Detect which cell encompasses the target text, then output its [x, y] center coordinate. 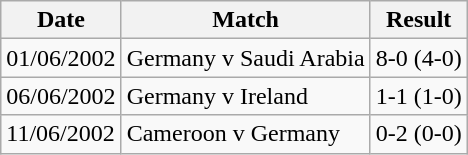
1-1 (1-0) [418, 96]
11/06/2002 [61, 134]
Germany v Ireland [246, 96]
0-2 (0-0) [418, 134]
06/06/2002 [61, 96]
Germany v Saudi Arabia [246, 58]
Match [246, 20]
01/06/2002 [61, 58]
Cameroon v Germany [246, 134]
Result [418, 20]
8-0 (4-0) [418, 58]
Date [61, 20]
